Extract the [X, Y] coordinate from the center of the cell holding the provided text.  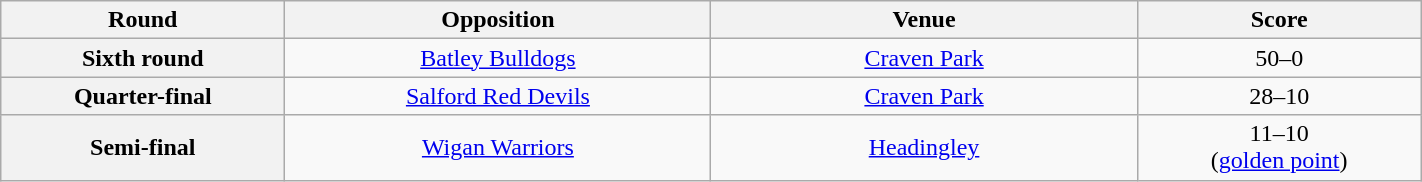
Opposition [498, 20]
Score [1279, 20]
28–10 [1279, 96]
11–10(golden point) [1279, 148]
Venue [924, 20]
Semi-final [143, 148]
Headingley [924, 148]
50–0 [1279, 58]
Quarter-final [143, 96]
Sixth round [143, 58]
Salford Red Devils [498, 96]
Batley Bulldogs [498, 58]
Round [143, 20]
Wigan Warriors [498, 148]
